Pinpoint the cell where the given text exists, returning its (X, Y) midpoint coordinate. 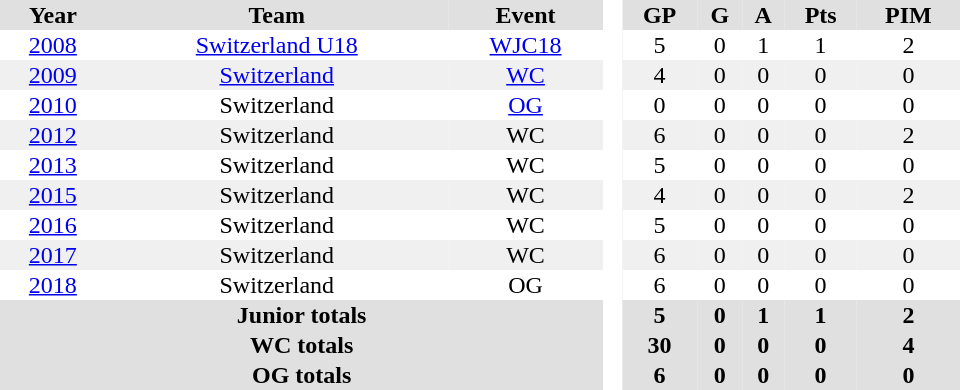
Switzerland U18 (277, 45)
Junior totals (302, 315)
OG totals (302, 375)
30 (660, 345)
2015 (53, 195)
Pts (820, 15)
2009 (53, 75)
WC totals (302, 345)
Team (277, 15)
2012 (53, 135)
PIM (908, 15)
2013 (53, 165)
2010 (53, 105)
2017 (53, 255)
Year (53, 15)
WJC18 (526, 45)
2018 (53, 285)
2008 (53, 45)
2016 (53, 225)
A (763, 15)
Event (526, 15)
G (720, 15)
GP (660, 15)
